Search for the cell housing the specified text and yield its (X, Y) center coordinate. 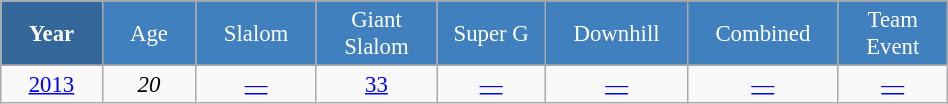
Downhill (617, 34)
Super G (492, 34)
20 (149, 85)
Year (52, 34)
33 (376, 85)
2013 (52, 85)
Slalom (256, 34)
GiantSlalom (376, 34)
Age (149, 34)
Team Event (892, 34)
Combined (762, 34)
